Return the [x, y] coordinate for the center point of the cell that contains the specified text.  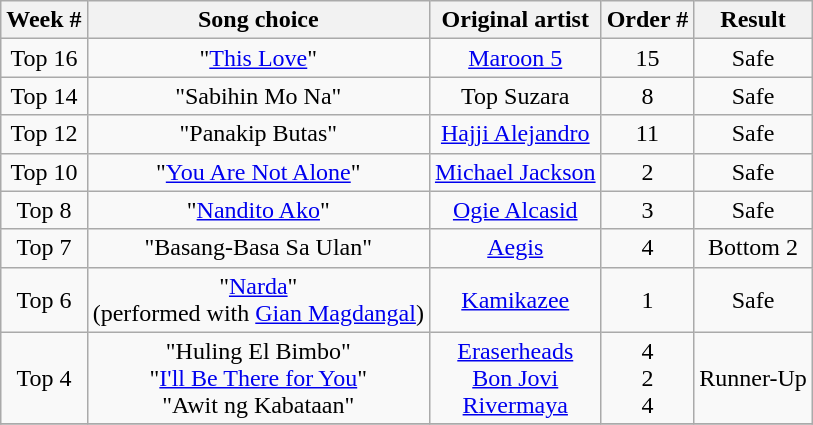
Top 14 [44, 96]
Week # [44, 20]
Top 7 [44, 248]
"Basang-Basa Sa Ulan" [258, 248]
Top 6 [44, 300]
Top 8 [44, 210]
"Nandito Ako" [258, 210]
Original artist [515, 20]
15 [648, 58]
Top Suzara [515, 96]
Hajji Alejandro [515, 134]
EraserheadsBon JoviRivermaya [515, 378]
Top 12 [44, 134]
Ogie Alcasid [515, 210]
1 [648, 300]
Song choice [258, 20]
Top 16 [44, 58]
8 [648, 96]
"You Are Not Alone" [258, 172]
3 [648, 210]
Maroon 5 [515, 58]
Order # [648, 20]
Kamikazee [515, 300]
"Sabihin Mo Na" [258, 96]
2 [648, 172]
"This Love" [258, 58]
Top 10 [44, 172]
Aegis [515, 248]
Runner-Up [754, 378]
"Panakip Butas" [258, 134]
Result [754, 20]
"Huling El Bimbo""I'll Be There for You""Awit ng Kabataan" [258, 378]
Top 4 [44, 378]
Michael Jackson [515, 172]
"Narda"(performed with Gian Magdangal) [258, 300]
424 [648, 378]
4 [648, 248]
Bottom 2 [754, 248]
11 [648, 134]
